Determine the (x, y) coordinate at the center of the cell enclosing the given text.  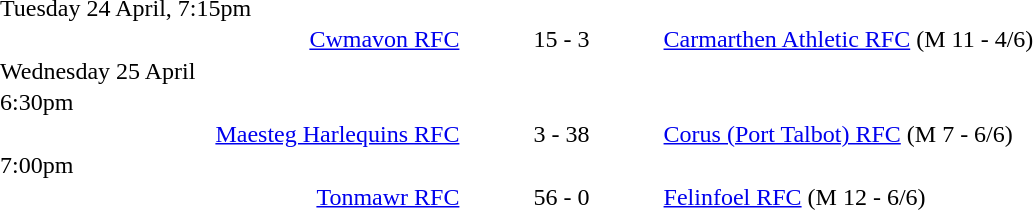
3 - 38 (561, 134)
15 - 3 (561, 39)
